Scan for the cell matching the given text and deliver its (X, Y) coordinate at center. 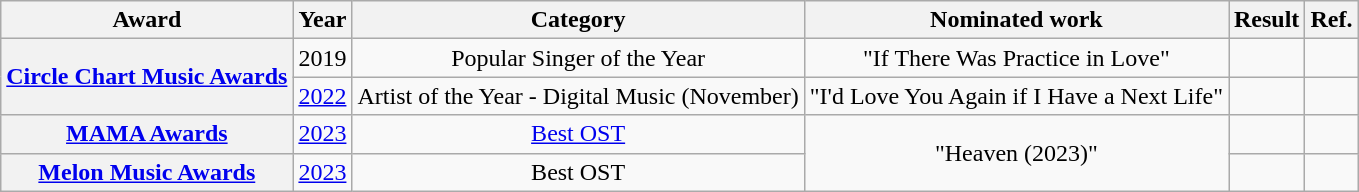
Melon Music Awards (147, 172)
2019 (322, 58)
Artist of the Year - Digital Music (November) (578, 96)
Nominated work (1016, 20)
"If There Was Practice in Love" (1016, 58)
2022 (322, 96)
Circle Chart Music Awards (147, 77)
Ref. (1332, 20)
Year (322, 20)
Award (147, 20)
"I'd Love You Again if I Have a Next Life" (1016, 96)
Popular Singer of the Year (578, 58)
Category (578, 20)
"Heaven (2023)" (1016, 153)
MAMA Awards (147, 134)
Result (1266, 20)
